Locate the cell with the specified text and output its (x, y) center coordinate. 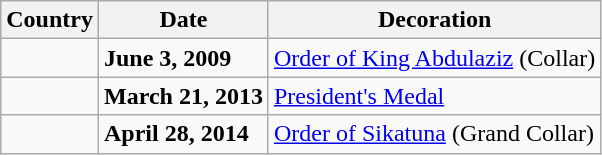
Order of Sikatuna (Grand Collar) (434, 134)
March 21, 2013 (183, 96)
Date (183, 20)
April 28, 2014 (183, 134)
Decoration (434, 20)
Order of King Abdulaziz (Collar) (434, 58)
June 3, 2009 (183, 58)
President's Medal (434, 96)
Country (50, 20)
